Extract the (X, Y) coordinate from the center of the cell holding the provided text.  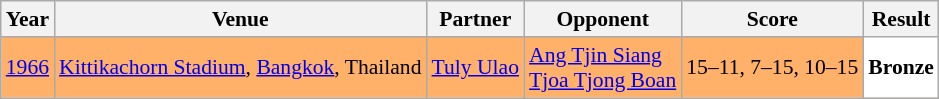
Ang Tjin Siang Tjoa Tjong Boan (602, 68)
Partner (476, 19)
Bronze (901, 68)
Opponent (602, 19)
Tuly Ulao (476, 68)
1966 (28, 68)
Kittikachorn Stadium, Bangkok, Thailand (240, 68)
Year (28, 19)
Venue (240, 19)
15–11, 7–15, 10–15 (772, 68)
Score (772, 19)
Result (901, 19)
